Identify which cell holds the provided text, then report its [x, y] central coordinate. 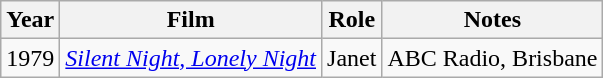
Janet [352, 58]
Notes [492, 20]
Role [352, 20]
1979 [30, 58]
Year [30, 20]
ABC Radio, Brisbane [492, 58]
Silent Night, Lonely Night [191, 58]
Film [191, 20]
